Identify which cell holds the provided text, then report its [x, y] central coordinate. 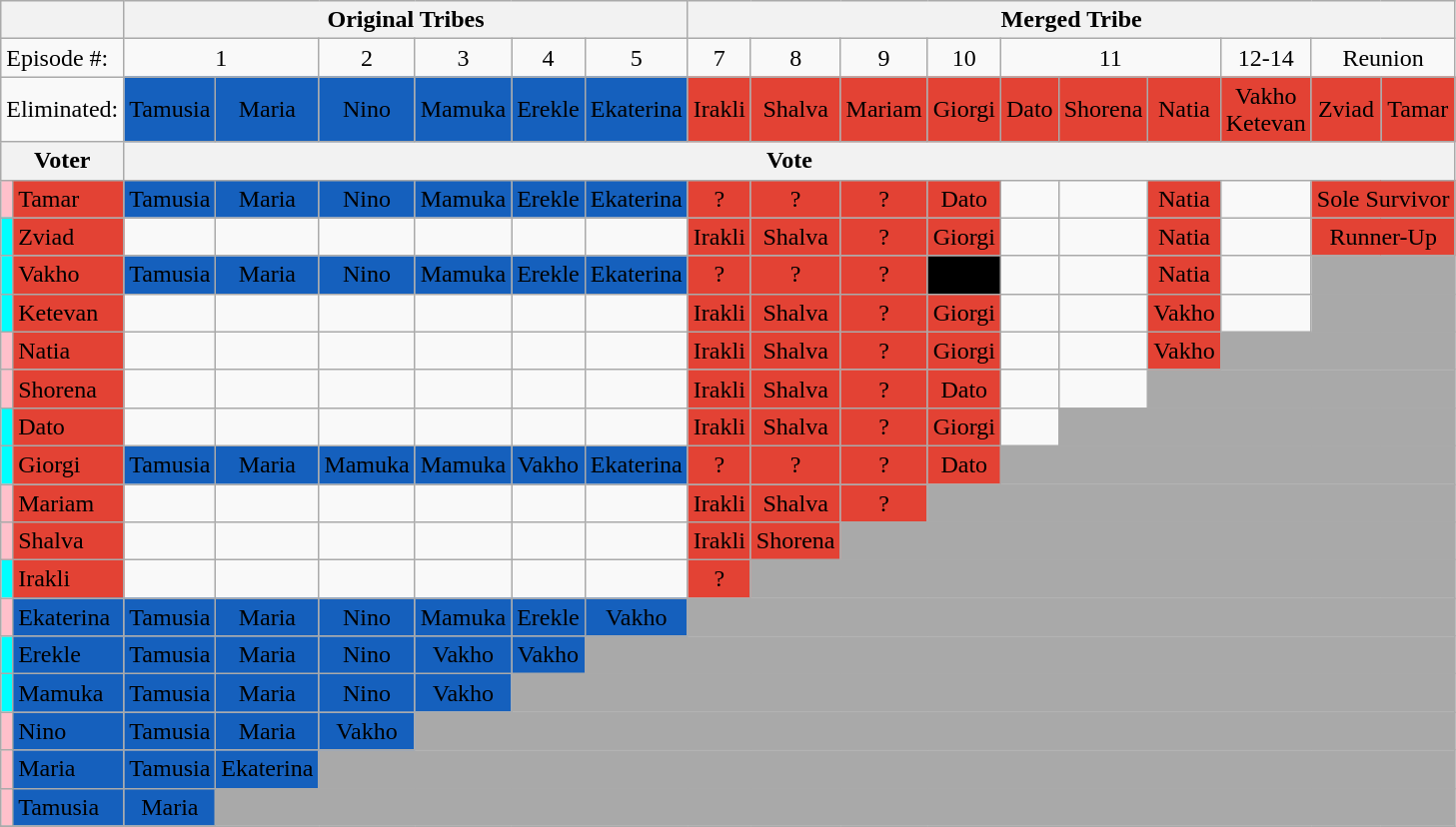
Voter [62, 161]
7 [720, 58]
3 [463, 58]
2 [367, 58]
Ketevan [68, 313]
VakhoKetevan [1265, 110]
11 [1110, 58]
Episode #: [62, 58]
Sole Survivor [1383, 199]
12-14 [1265, 58]
4 [549, 58]
Original Tribes [406, 20]
Eliminated: [62, 110]
1 [222, 58]
Reunion [1383, 58]
Runner-Up [1383, 237]
8 [795, 58]
Vote [789, 161]
5 [636, 58]
Merged Tribe [1071, 20]
10 [963, 58]
9 [883, 58]
